Pinpoint the cell where the given text exists, returning its (X, Y) midpoint coordinate. 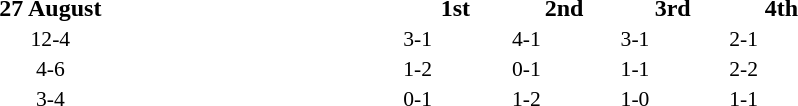
0-1 (564, 69)
1-1 (672, 69)
1-2 (456, 69)
4-1 (564, 39)
